Extract the (x, y) coordinate from the center of the cell holding the provided text.  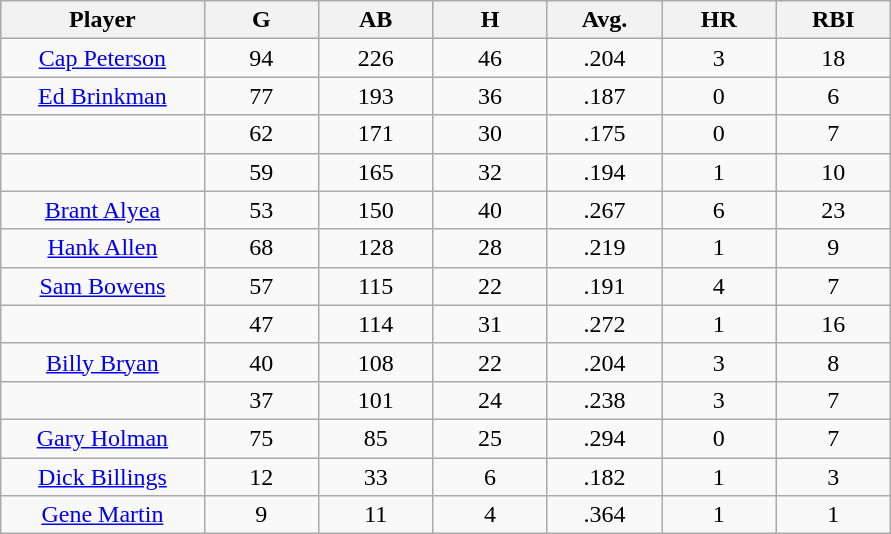
.267 (604, 210)
25 (490, 438)
115 (375, 286)
11 (375, 515)
.238 (604, 400)
46 (490, 58)
24 (490, 400)
.364 (604, 515)
193 (375, 96)
AB (375, 20)
47 (261, 324)
31 (490, 324)
.294 (604, 438)
Ed Brinkman (102, 96)
16 (833, 324)
85 (375, 438)
36 (490, 96)
18 (833, 58)
H (490, 20)
75 (261, 438)
12 (261, 477)
.194 (604, 172)
30 (490, 134)
68 (261, 248)
.272 (604, 324)
23 (833, 210)
RBI (833, 20)
Billy Bryan (102, 362)
128 (375, 248)
32 (490, 172)
Gene Martin (102, 515)
59 (261, 172)
.182 (604, 477)
.175 (604, 134)
Gary Holman (102, 438)
150 (375, 210)
77 (261, 96)
Avg. (604, 20)
Brant Alyea (102, 210)
94 (261, 58)
28 (490, 248)
33 (375, 477)
HR (719, 20)
.191 (604, 286)
62 (261, 134)
226 (375, 58)
171 (375, 134)
53 (261, 210)
37 (261, 400)
Sam Bowens (102, 286)
.219 (604, 248)
57 (261, 286)
Hank Allen (102, 248)
Cap Peterson (102, 58)
108 (375, 362)
101 (375, 400)
165 (375, 172)
G (261, 20)
Dick Billings (102, 477)
10 (833, 172)
.187 (604, 96)
Player (102, 20)
114 (375, 324)
8 (833, 362)
